Determine the (X, Y) coordinate at the center of the cell enclosing the given text.  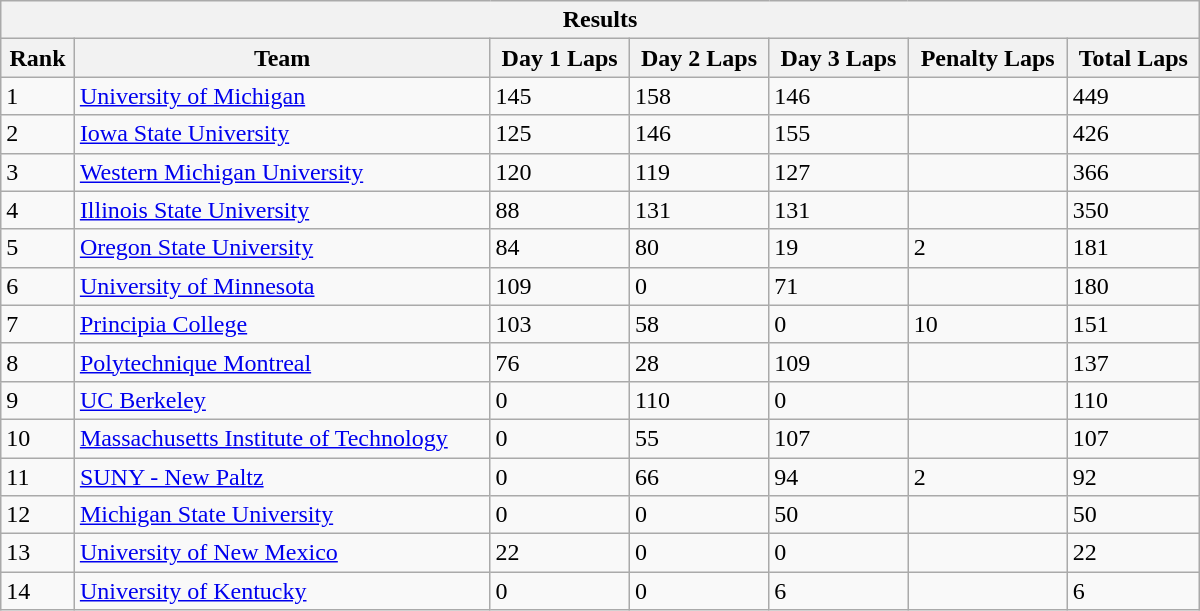
145 (560, 96)
426 (1133, 134)
7 (38, 324)
Iowa State University (282, 134)
88 (560, 210)
Principia College (282, 324)
SUNY - New Paltz (282, 477)
Penalty Laps (988, 58)
13 (38, 553)
Illinois State University (282, 210)
350 (1133, 210)
5 (38, 248)
80 (698, 248)
76 (560, 362)
55 (698, 438)
14 (38, 591)
University of Kentucky (282, 591)
19 (838, 248)
84 (560, 248)
Polytechnique Montreal (282, 362)
366 (1133, 172)
28 (698, 362)
Day 1 Laps (560, 58)
449 (1133, 96)
3 (38, 172)
Team (282, 58)
UC Berkeley (282, 400)
9 (38, 400)
University of Michigan (282, 96)
Michigan State University (282, 515)
127 (838, 172)
Western Michigan University (282, 172)
Day 2 Laps (698, 58)
Results (600, 20)
158 (698, 96)
151 (1133, 324)
University of Minnesota (282, 286)
94 (838, 477)
1 (38, 96)
8 (38, 362)
4 (38, 210)
137 (1133, 362)
University of New Mexico (282, 553)
119 (698, 172)
Rank (38, 58)
125 (560, 134)
181 (1133, 248)
Day 3 Laps (838, 58)
103 (560, 324)
120 (560, 172)
155 (838, 134)
66 (698, 477)
Oregon State University (282, 248)
71 (838, 286)
Total Laps (1133, 58)
12 (38, 515)
58 (698, 324)
Massachusetts Institute of Technology (282, 438)
11 (38, 477)
92 (1133, 477)
180 (1133, 286)
